Find where the given text appears and provide that cell's center as (x, y) coordinate. 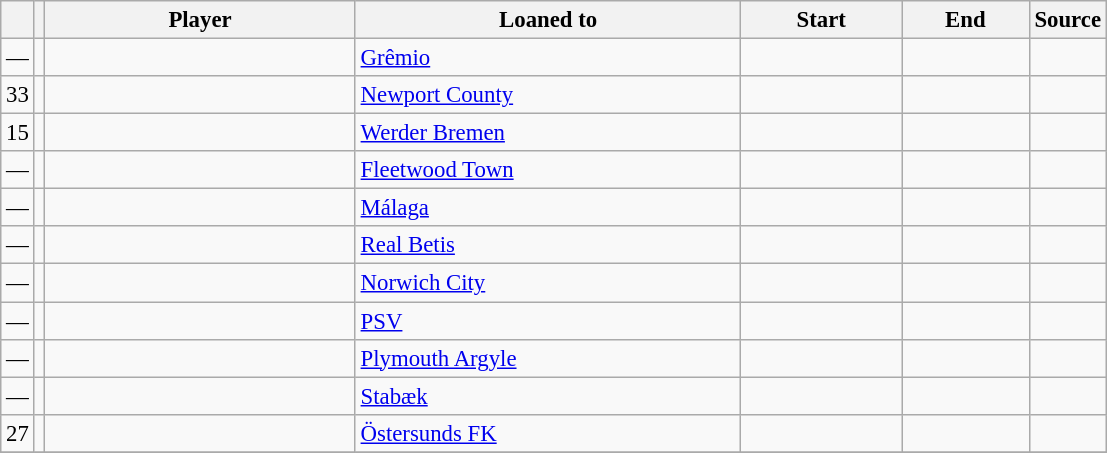
Player (200, 20)
Source (1068, 20)
Start (822, 20)
Grêmio (548, 58)
End (966, 20)
33 (18, 95)
Stabæk (548, 396)
Plymouth Argyle (548, 358)
27 (18, 433)
Fleetwood Town (548, 170)
Málaga (548, 208)
Real Betis (548, 245)
Östersunds FK (548, 433)
PSV (548, 321)
Loaned to (548, 20)
Newport County (548, 95)
Norwich City (548, 283)
15 (18, 133)
Werder Bremen (548, 133)
